Detect which cell encompasses the target text, then output its [x, y] center coordinate. 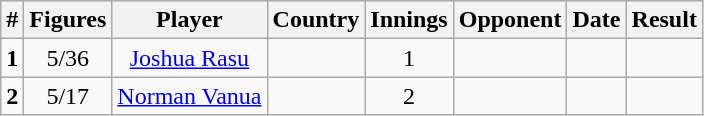
Result [664, 20]
5/36 [68, 58]
Player [190, 20]
Date [596, 20]
Opponent [510, 20]
Joshua Rasu [190, 58]
Norman Vanua [190, 96]
Innings [409, 20]
Figures [68, 20]
# [12, 20]
Country [316, 20]
5/17 [68, 96]
